Scan for the cell matching the given text and deliver its [X, Y] coordinate at center. 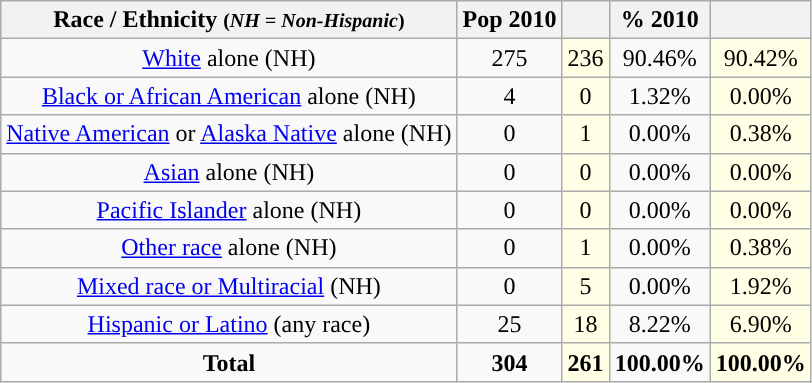
White alone (NH) [229, 58]
25 [510, 324]
90.42% [760, 58]
1.32% [660, 96]
5 [586, 286]
Asian alone (NH) [229, 172]
Pacific Islander alone (NH) [229, 210]
% 2010 [660, 20]
Total [229, 362]
8.22% [660, 324]
90.46% [660, 58]
Mixed race or Multiracial (NH) [229, 286]
304 [510, 362]
236 [586, 58]
Other race alone (NH) [229, 248]
4 [510, 96]
Race / Ethnicity (NH = Non-Hispanic) [229, 20]
Pop 2010 [510, 20]
1.92% [760, 286]
261 [586, 362]
18 [586, 324]
Hispanic or Latino (any race) [229, 324]
Native American or Alaska Native alone (NH) [229, 134]
Black or African American alone (NH) [229, 96]
6.90% [760, 324]
275 [510, 58]
